For the text-containing cell, return its midpoint in (X, Y) coordinate format. 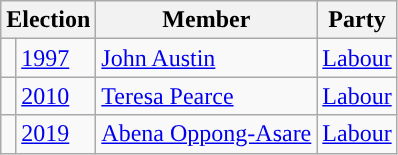
Member (206, 20)
2019 (56, 134)
2010 (56, 96)
Abena Oppong-Asare (206, 134)
Election (48, 20)
John Austin (206, 58)
1997 (56, 58)
Teresa Pearce (206, 96)
Party (357, 20)
